Find where the given text appears and provide that cell's center as (x, y) coordinate. 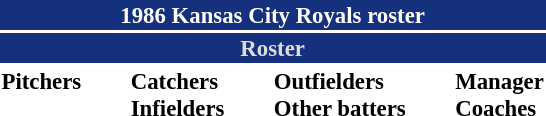
1986 Kansas City Royals roster (272, 15)
Roster (272, 48)
